Scan for the cell matching the given text and deliver its [X, Y] coordinate at center. 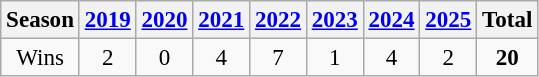
1 [334, 58]
2023 [334, 20]
0 [164, 58]
2025 [448, 20]
2022 [278, 20]
20 [508, 58]
2021 [222, 20]
Total [508, 20]
2024 [392, 20]
2020 [164, 20]
2019 [108, 20]
7 [278, 58]
Season [40, 20]
Wins [40, 58]
